Capture the cell that displays the provided text and extract its (X, Y) central coordinate. 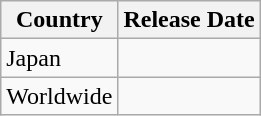
Country (60, 20)
Release Date (189, 20)
Worldwide (60, 96)
Japan (60, 58)
